Pinpoint the cell where the given text exists, returning its (x, y) midpoint coordinate. 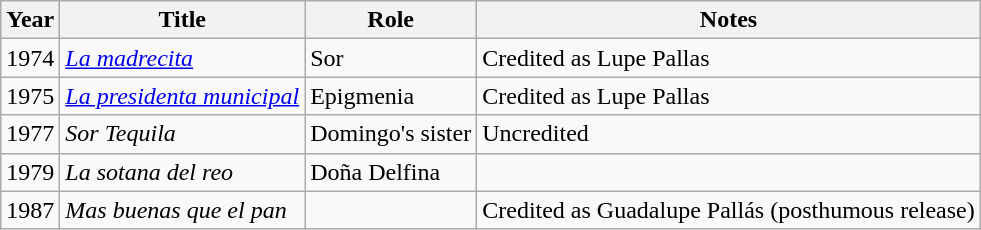
La madrecita (182, 58)
Role (391, 20)
1974 (30, 58)
1975 (30, 96)
1979 (30, 172)
Sor Tequila (182, 134)
Mas buenas que el pan (182, 210)
Epigmenia (391, 96)
1987 (30, 210)
Doña Delfina (391, 172)
Domingo's sister (391, 134)
Credited as Guadalupe Pallás (posthumous release) (729, 210)
Title (182, 20)
Uncredited (729, 134)
La sotana del reo (182, 172)
Year (30, 20)
Sor (391, 58)
1977 (30, 134)
Notes (729, 20)
La presidenta municipal (182, 96)
